Capture the cell that displays the provided text and extract its (x, y) central coordinate. 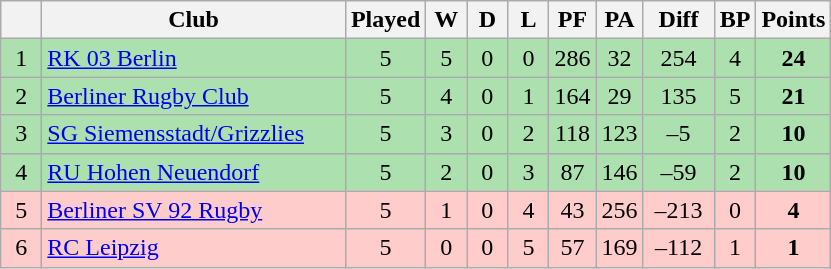
L (528, 20)
–5 (678, 134)
BP (735, 20)
146 (620, 172)
SG Siemensstadt/Grizzlies (194, 134)
32 (620, 58)
PF (572, 20)
135 (678, 96)
254 (678, 58)
6 (22, 248)
286 (572, 58)
Points (794, 20)
Diff (678, 20)
RC Leipzig (194, 248)
57 (572, 248)
Berliner Rugby Club (194, 96)
164 (572, 96)
RK 03 Berlin (194, 58)
169 (620, 248)
118 (572, 134)
PA (620, 20)
123 (620, 134)
Berliner SV 92 Rugby (194, 210)
–112 (678, 248)
–59 (678, 172)
–213 (678, 210)
Played (385, 20)
D (488, 20)
Club (194, 20)
43 (572, 210)
RU Hohen Neuendorf (194, 172)
21 (794, 96)
29 (620, 96)
256 (620, 210)
87 (572, 172)
W (446, 20)
24 (794, 58)
